Identify which cell holds the provided text, then report its [x, y] central coordinate. 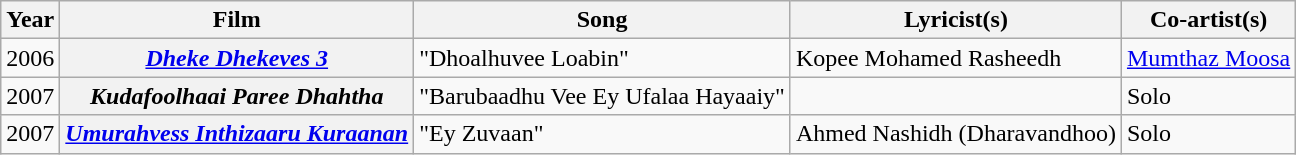
"Dhoalhuvee Loabin" [602, 58]
Film [237, 20]
Lyricist(s) [956, 20]
Year [30, 20]
Song [602, 20]
Ahmed Nashidh (Dharavandhoo) [956, 134]
"Ey Zuvaan" [602, 134]
"Barubaadhu Vee Ey Ufalaa Hayaaiy" [602, 96]
Dheke Dhekeves 3 [237, 58]
2006 [30, 58]
Kudafoolhaai Paree Dhahtha [237, 96]
Co-artist(s) [1208, 20]
Umurahvess Inthizaaru Kuraanan [237, 134]
Mumthaz Moosa [1208, 58]
Kopee Mohamed Rasheedh [956, 58]
